Extract the [X, Y] coordinate from the center of the cell holding the provided text.  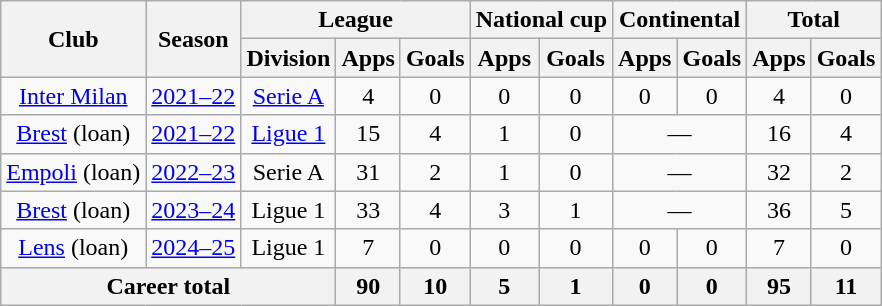
2023–24 [194, 210]
Continental [680, 20]
90 [368, 286]
Season [194, 39]
Empoli (loan) [74, 172]
11 [846, 286]
31 [368, 172]
95 [779, 286]
Career total [168, 286]
16 [779, 134]
Club [74, 39]
National cup [541, 20]
3 [504, 210]
2022–23 [194, 172]
32 [779, 172]
33 [368, 210]
Division [288, 58]
15 [368, 134]
League [356, 20]
2024–25 [194, 248]
Lens (loan) [74, 248]
10 [435, 286]
Total [814, 20]
36 [779, 210]
Inter Milan [74, 96]
